Provide the (X, Y) coordinate of the cell's center where the given text is located.  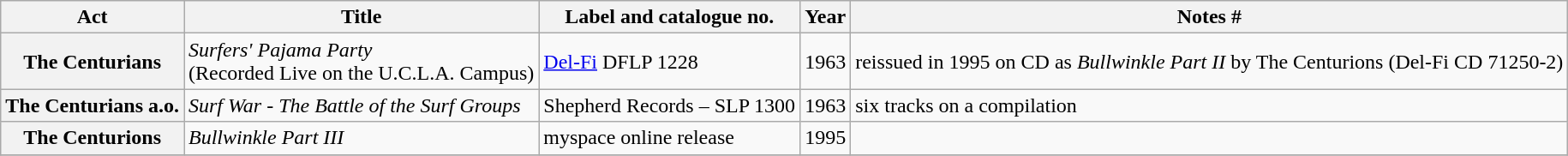
Shepherd Records – SLP 1300 (670, 105)
Notes # (1210, 17)
Act (93, 17)
Bullwinkle Part III (361, 138)
Del-Fi DFLP 1228 (670, 62)
Surfers' Pajama Party(Recorded Live on the U.C.L.A. Campus) (361, 62)
The Centurians (93, 62)
Year (826, 17)
myspace online release (670, 138)
reissued in 1995 on CD as Bullwinkle Part II by The Centurions (Del-Fi CD 71250-2) (1210, 62)
The Centurions (93, 138)
six tracks on a compilation (1210, 105)
Surf War - The Battle of the Surf Groups (361, 105)
Title (361, 17)
1995 (826, 138)
The Centurians a.o. (93, 105)
Label and catalogue no. (670, 17)
